Extract the (X, Y) coordinate from the center of the cell holding the provided text.  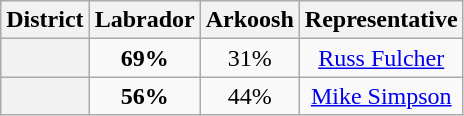
Labrador (144, 20)
69% (144, 58)
56% (144, 96)
Representative (381, 20)
Mike Simpson (381, 96)
31% (250, 58)
44% (250, 96)
Arkoosh (250, 20)
Russ Fulcher (381, 58)
District (45, 20)
